Return [x, y] of the center of cell containing provided text 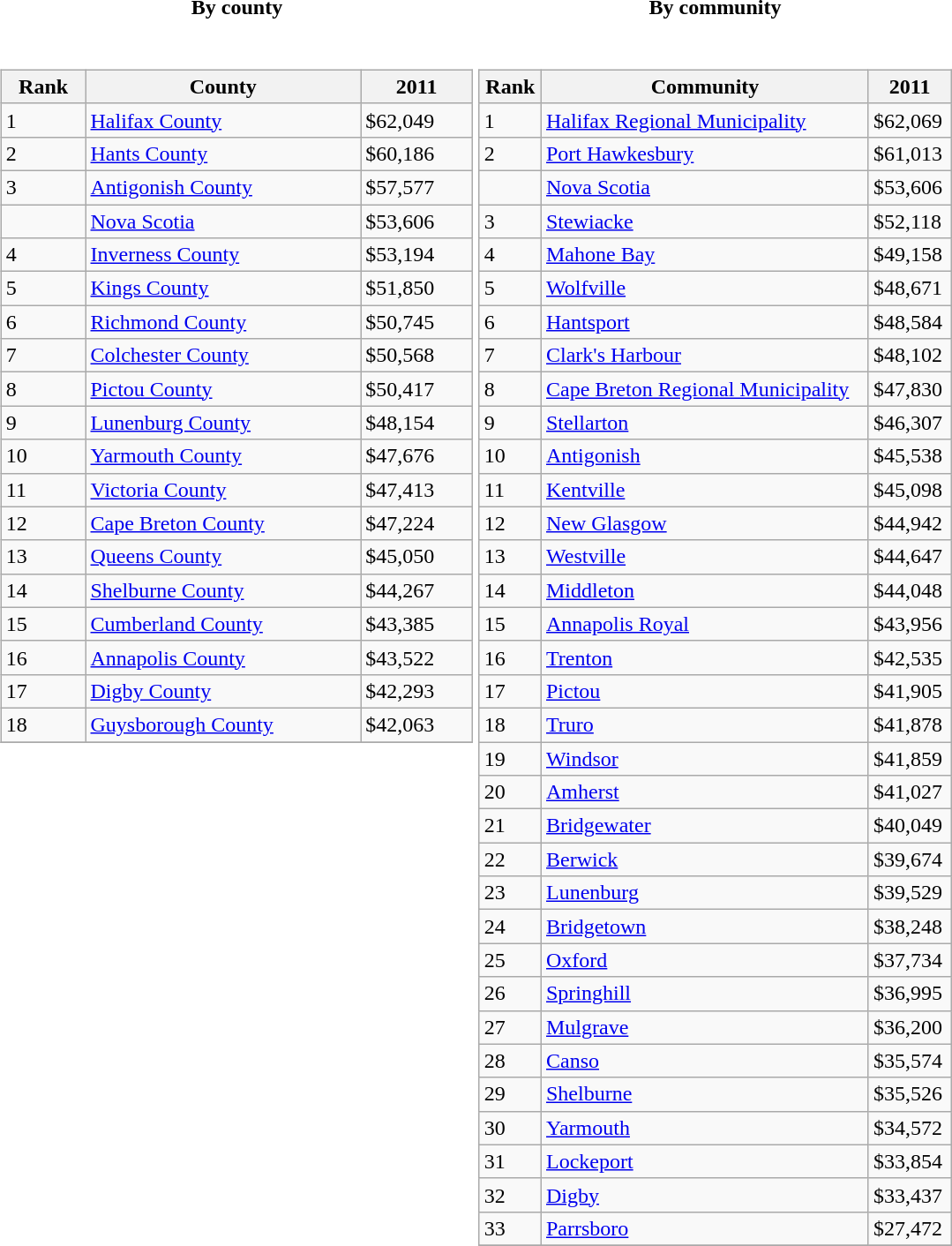
$44,647 [909, 557]
Pictou [704, 691]
$62,049 [416, 120]
$41,878 [909, 724]
33 [510, 1228]
$47,676 [416, 456]
Mulgrave [704, 1027]
Lunenburg County [223, 423]
Guysborough County [223, 724]
$53,194 [416, 255]
$41,027 [909, 792]
$40,049 [909, 826]
22 [510, 859]
$61,013 [909, 154]
27 [510, 1027]
$45,050 [416, 557]
Trenton [704, 657]
$42,063 [416, 724]
Bridgewater [704, 826]
Colchester County [223, 356]
Clark's Harbour [704, 356]
$42,535 [909, 657]
$48,584 [909, 322]
$50,745 [416, 322]
$38,248 [909, 927]
$33,437 [909, 1195]
24 [510, 927]
$48,102 [909, 356]
$48,671 [909, 289]
$47,830 [909, 389]
Windsor [704, 758]
$48,154 [416, 423]
Wolfville [704, 289]
$51,850 [416, 289]
Yarmouth [704, 1128]
$52,118 [909, 221]
$39,674 [909, 859]
$45,538 [909, 456]
$45,098 [909, 490]
$42,293 [416, 691]
Cumberland County [223, 624]
Halifax County [223, 120]
26 [510, 994]
30 [510, 1128]
25 [510, 960]
$36,200 [909, 1027]
Cape Breton County [223, 523]
County [223, 86]
Cape Breton Regional Municipality [704, 389]
29 [510, 1094]
$39,529 [909, 893]
Richmond County [223, 322]
$43,522 [416, 657]
Kings County [223, 289]
$41,905 [909, 691]
New Glasgow [704, 523]
Digby County [223, 691]
$41,859 [909, 758]
Berwick [704, 859]
Hantsport [704, 322]
Canso [704, 1061]
$46,307 [909, 423]
31 [510, 1161]
$57,577 [416, 187]
21 [510, 826]
Antigonish County [223, 187]
Annapolis Royal [704, 624]
Digby [704, 1195]
$43,956 [909, 624]
Parrsboro [704, 1228]
$47,413 [416, 490]
32 [510, 1195]
Westville [704, 557]
$60,186 [416, 154]
Bridgetown [704, 927]
$62,069 [909, 120]
Kentville [704, 490]
Halifax Regional Municipality [704, 120]
$35,526 [909, 1094]
Port Hawkesbury [704, 154]
Oxford [704, 960]
Stewiacke [704, 221]
Mahone Bay [704, 255]
$33,854 [909, 1161]
$44,942 [909, 523]
$36,995 [909, 994]
$44,267 [416, 590]
Victoria County [223, 490]
Yarmouth County [223, 456]
Amherst [704, 792]
Inverness County [223, 255]
28 [510, 1061]
Truro [704, 724]
19 [510, 758]
$50,568 [416, 356]
Shelburne County [223, 590]
Shelburne [704, 1094]
$27,472 [909, 1228]
$34,572 [909, 1128]
Lunenburg [704, 893]
Springhill [704, 994]
$43,385 [416, 624]
Annapolis County [223, 657]
Community [704, 86]
20 [510, 792]
$37,734 [909, 960]
Stellarton [704, 423]
Antigonish [704, 456]
Lockeport [704, 1161]
$47,224 [416, 523]
Queens County [223, 557]
$50,417 [416, 389]
23 [510, 893]
$49,158 [909, 255]
Hants County [223, 154]
$35,574 [909, 1061]
Middleton [704, 590]
Pictou County [223, 389]
$44,048 [909, 590]
